Scan for the cell matching the given text and deliver its (X, Y) coordinate at center. 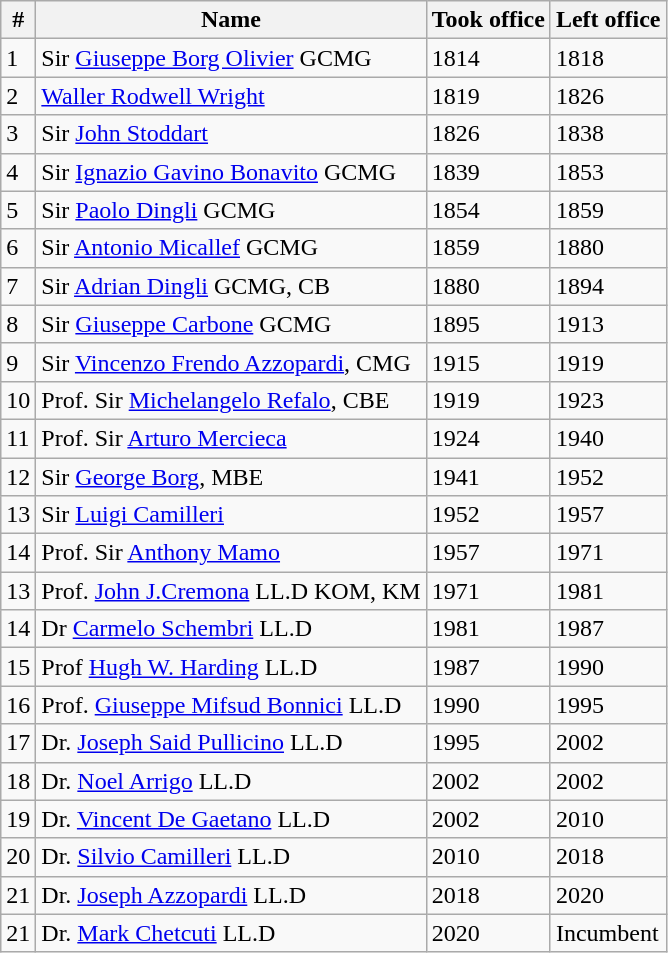
10 (18, 400)
Sir Luigi Camilleri (231, 515)
Dr. Noel Arrigo LL.D (231, 781)
12 (18, 477)
17 (18, 743)
1839 (488, 172)
5 (18, 210)
1814 (488, 58)
1940 (608, 438)
1854 (488, 210)
Prof. Giuseppe Mifsud Bonnici LL.D (231, 705)
Prof. Sir Michelangelo Refalo, CBE (231, 400)
Dr. Joseph Said Pullicino LL.D (231, 743)
1895 (488, 324)
Sir Giuseppe Carbone GCMG (231, 324)
8 (18, 324)
Waller Rodwell Wright (231, 96)
Sir Giuseppe Borg Olivier GCMG (231, 58)
Sir Ignazio Gavino Bonavito GCMG (231, 172)
7 (18, 286)
Dr. Mark Chetcuti LL.D (231, 933)
18 (18, 781)
Name (231, 20)
2 (18, 96)
Sir George Borg, MBE (231, 477)
Dr. Joseph Azzopardi LL.D (231, 895)
11 (18, 438)
# (18, 20)
1853 (608, 172)
15 (18, 667)
Sir Paolo Dingli GCMG (231, 210)
Sir Adrian Dingli GCMG, CB (231, 286)
Sir Vincenzo Frendo Azzopardi, CMG (231, 362)
4 (18, 172)
3 (18, 134)
6 (18, 248)
9 (18, 362)
Dr. Vincent De Gaetano LL.D (231, 819)
1913 (608, 324)
19 (18, 819)
1915 (488, 362)
1 (18, 58)
1819 (488, 96)
Incumbent (608, 933)
Prof. Sir Arturo Mercieca (231, 438)
Sir Antonio Micallef GCMG (231, 248)
Took office (488, 20)
1923 (608, 400)
Prof. John J.Cremona LL.D KOM, KM (231, 591)
1894 (608, 286)
1818 (608, 58)
Prof. Sir Anthony Mamo (231, 553)
20 (18, 857)
Dr Carmelo Schembri LL.D (231, 629)
1941 (488, 477)
16 (18, 705)
Dr. Silvio Camilleri LL.D (231, 857)
1838 (608, 134)
Left office (608, 20)
Sir John Stoddart (231, 134)
Prof Hugh W. Harding LL.D (231, 667)
1924 (488, 438)
